Capture the cell that displays the provided text and extract its (X, Y) central coordinate. 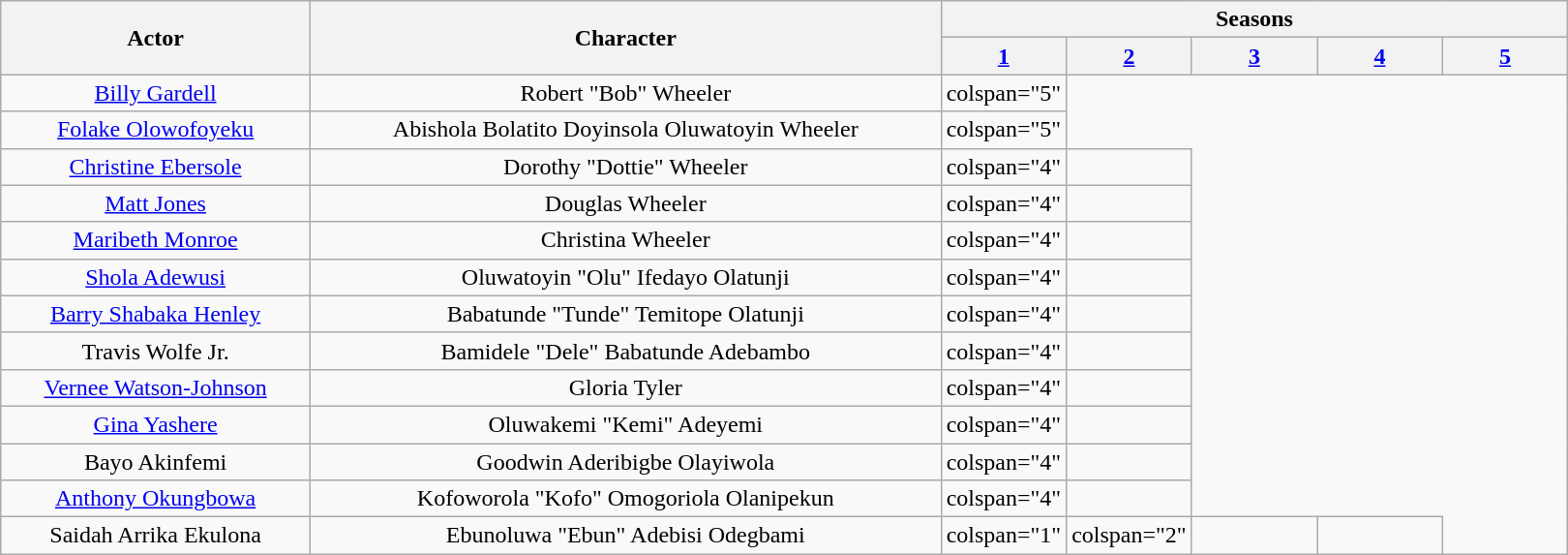
5 (1505, 56)
Babatunde "Tunde" Temitope Olatunji (625, 314)
Abishola Bolatito Doyinsola Oluwatoyin Wheeler (625, 130)
Maribeth Monroe (156, 240)
Kofoworola "Kofo" Omogoriola Olanipekun (625, 499)
Bayo Akinfemi (156, 462)
Character (625, 38)
3 (1254, 56)
Douglas Wheeler (625, 203)
Billy Gardell (156, 93)
4 (1380, 56)
Bamidele "Dele" Babatunde Adebambo (625, 351)
Saidah Arrika Ekulona (156, 536)
Gina Yashere (156, 424)
Gloria Tyler (625, 387)
Seasons (1254, 19)
Travis Wolfe Jr. (156, 351)
Dorothy "Dottie" Wheeler (625, 167)
Actor (156, 38)
Vernee Watson-Johnson (156, 387)
Folake Olowofoyeku (156, 130)
Christine Ebersole (156, 167)
Matt Jones (156, 203)
colspan="1" (1004, 536)
Christina Wheeler (625, 240)
Ebunoluwa "Ebun" Adebisi Odegbami (625, 536)
Anthony Okungbowa (156, 499)
Oluwakemi "Kemi" Adeyemi (625, 424)
Oluwatoyin "Olu" Ifedayo Olatunji (625, 277)
2 (1130, 56)
Goodwin Aderibigbe Olayiwola (625, 462)
Barry Shabaka Henley (156, 314)
1 (1004, 56)
colspan="2" (1130, 536)
Shola Adewusi (156, 277)
Robert "Bob" Wheeler (625, 93)
